Extract the (X, Y) coordinate from the center of the cell holding the provided text.  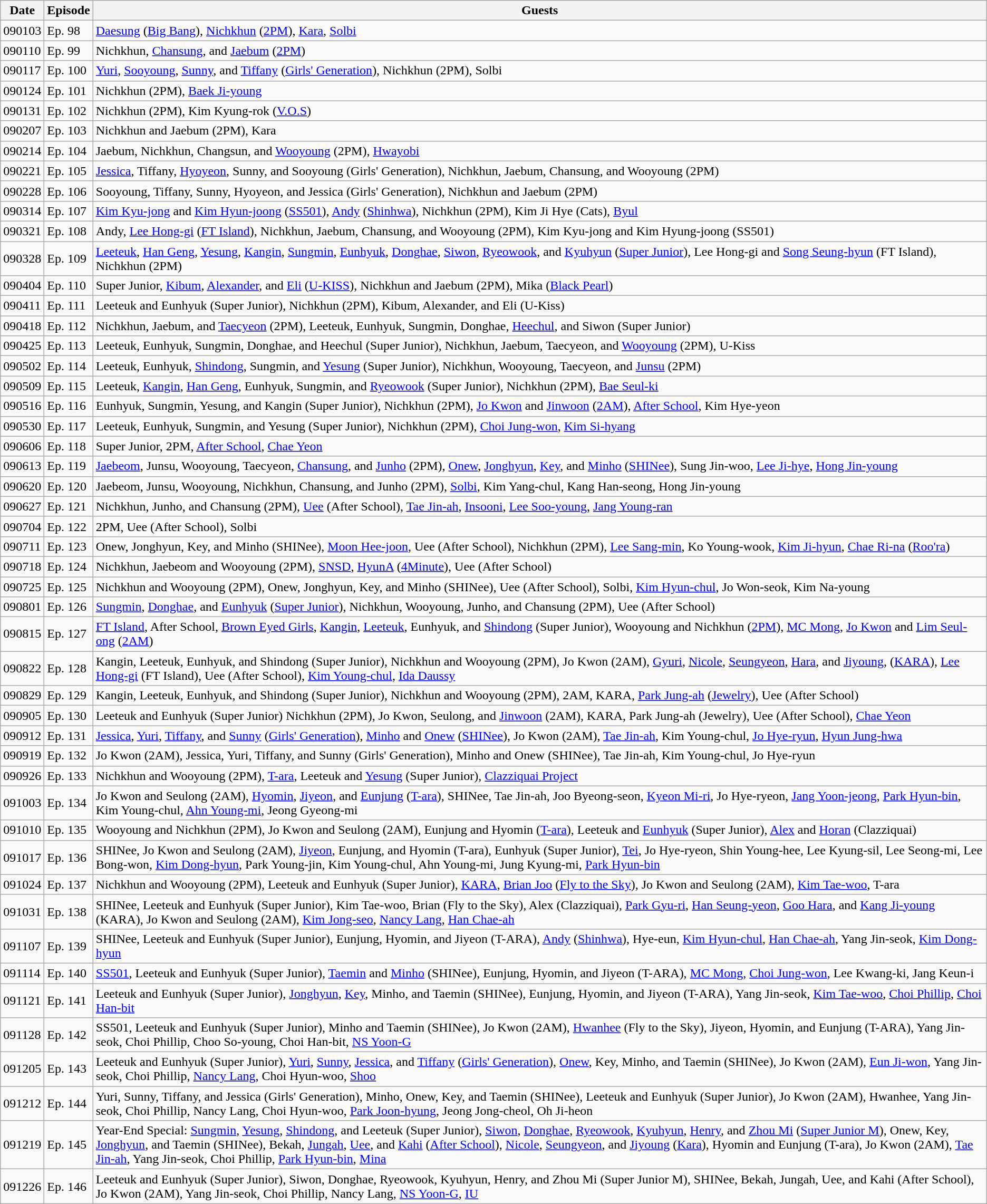
Ep. 123 (69, 546)
090314 (22, 211)
Jessica, Yuri, Tiffany, and Sunny (Girls' Generation), Minho and Onew (SHINee), Jo Kwon (2AM), Tae Jin-ah, Kim Young-chul, Jo Hye-ryun, Hyun Jung-hwa (540, 736)
091003 (22, 803)
Leeteuk and Eunhyuk (Super Junior) Nichkhun (2PM), Jo Kwon, Seulong, and Jinwoon (2AM), KARA, Park Jung-ah (Jewelry), Uee (After School), Chae Yeon (540, 716)
090718 (22, 566)
090912 (22, 736)
090110 (22, 51)
Ep. 112 (69, 326)
090207 (22, 131)
091010 (22, 830)
Ep. 146 (69, 1187)
Daesung (Big Bang), Nichkhun (2PM), Kara, Solbi (540, 31)
090328 (22, 258)
Nichkhun (2PM), Kim Kyung-rok (V.O.S) (540, 111)
Nichkhun and Wooyoung (2PM), Onew, Jonghyun, Key, and Minho (SHINee), Uee (After School), Solbi, Kim Hyun-chul, Jo Won-seok, Kim Na-young (540, 587)
090620 (22, 486)
090228 (22, 191)
Jessica, Tiffany, Hyoyeon, Sunny, and Sooyoung (Girls' Generation), Nichkhun, Jaebum, Chansung, and Wooyoung (2PM) (540, 171)
091226 (22, 1187)
Jaebeom, Junsu, Wooyoung, Taecyeon, Chansung, and Junho (2PM), Onew, Jonghyun, Key, and Minho (SHINee), Sung Jin-woo, Lee Ji-hye, Hong Jin-young (540, 466)
090221 (22, 171)
Ep. 104 (69, 151)
090829 (22, 696)
091212 (22, 1103)
Ep. 107 (69, 211)
090404 (22, 286)
Nichkhun, Jaebeom and Wooyoung (2PM), SNSD, HyunA (4Minute), Uee (After School) (540, 566)
Ep. 141 (69, 1000)
Ep. 135 (69, 830)
090214 (22, 151)
Leeteuk and Eunhyuk (Super Junior), Nichkhun (2PM), Kibum, Alexander, and Eli (U-Kiss) (540, 306)
Ep. 145 (69, 1145)
Ep. 99 (69, 51)
Ep. 138 (69, 911)
Ep. 119 (69, 466)
090822 (22, 669)
Andy, Lee Hong-gi (FT Island), Nichkhun, Jaebum, Chansung, and Wooyoung (2PM), Kim Kyu-jong and Kim Hyung-joong (SS501) (540, 231)
Nichkhun, Junho, and Chansung (2PM), Uee (After School), Tae Jin-ah, Insooni, Lee Soo-young, Jang Young-ran (540, 506)
Ep. 98 (69, 31)
Ep. 103 (69, 131)
Leeteuk, Eunhyuk, Sungmin, and Yesung (Super Junior), Nichkhun (2PM), Choi Jung-won, Kim Si-hyang (540, 426)
091017 (22, 858)
Ep. 131 (69, 736)
Ep. 142 (69, 1035)
090321 (22, 231)
090530 (22, 426)
Ep. 137 (69, 884)
090926 (22, 776)
090103 (22, 31)
Wooyoung and Nichkhun (2PM), Jo Kwon and Seulong (2AM), Eunjung and Hyomin (T-ara), Leeteuk and Eunhyuk (Super Junior), Alex and Horan (Clazziquai) (540, 830)
090117 (22, 71)
Ep. 126 (69, 607)
090613 (22, 466)
090627 (22, 506)
Ep. 115 (69, 386)
Nichkhun and Jaebum (2PM), Kara (540, 131)
Nichkhun, Chansung, and Jaebum (2PM) (540, 51)
Ep. 125 (69, 587)
090815 (22, 634)
Super Junior, 2PM, After School, Chae Yeon (540, 446)
Ep. 106 (69, 191)
2PM, Uee (After School), Solbi (540, 526)
Ep. 116 (69, 406)
Jaebum, Nichkhun, Changsun, and Wooyoung (2PM), Hwayobi (540, 151)
Yuri, Sooyoung, Sunny, and Tiffany (Girls' Generation), Nichkhun (2PM), Solbi (540, 71)
Ep. 136 (69, 858)
090919 (22, 756)
090711 (22, 546)
Ep. 114 (69, 366)
090425 (22, 346)
Sungmin, Donghae, and Eunhyuk (Super Junior), Nichkhun, Wooyoung, Junho, and Chansung (2PM), Uee (After School) (540, 607)
Ep. 122 (69, 526)
Ep. 109 (69, 258)
Sooyoung, Tiffany, Sunny, Hyoyeon, and Jessica (Girls' Generation), Nichkhun and Jaebum (2PM) (540, 191)
Ep. 139 (69, 946)
090418 (22, 326)
Ep. 100 (69, 71)
090411 (22, 306)
090516 (22, 406)
Ep. 102 (69, 111)
Nichkhun and Wooyoung (2PM), Leeteuk and Eunhyuk (Super Junior), KARA, Brian Joo (Fly to the Sky), Jo Kwon and Seulong (2AM), Kim Tae-woo, T-ara (540, 884)
090704 (22, 526)
Leeteuk, Eunhyuk, Sungmin, Donghae, and Heechul (Super Junior), Nichkhun, Jaebum, Taecyeon, and Wooyoung (2PM), U-Kiss (540, 346)
Ep. 127 (69, 634)
Jo Kwon (2AM), Jessica, Yuri, Tiffany, and Sunny (Girls' Generation), Minho and Onew (SHINee), Tae Jin-ah, Kim Young-chul, Jo Hye-ryun (540, 756)
Episode (69, 11)
Kangin, Leeteuk, Eunhyuk, and Shindong (Super Junior), Nichkhun and Wooyoung (2PM), 2AM, KARA, Park Jung-ah (Jewelry), Uee (After School) (540, 696)
Ep. 124 (69, 566)
Ep. 129 (69, 696)
090606 (22, 446)
090905 (22, 716)
091219 (22, 1145)
Ep. 130 (69, 716)
Ep. 134 (69, 803)
Ep. 110 (69, 286)
Ep. 140 (69, 973)
Kim Kyu-jong and Kim Hyun-joong (SS501), Andy (Shinhwa), Nichkhun (2PM), Kim Ji Hye (Cats), Byul (540, 211)
090131 (22, 111)
Leeteuk, Eunhyuk, Shindong, Sungmin, and Yesung (Super Junior), Nichkhun, Wooyoung, Taecyeon, and Junsu (2PM) (540, 366)
090509 (22, 386)
090725 (22, 587)
091205 (22, 1070)
091107 (22, 946)
Ep. 111 (69, 306)
Ep. 121 (69, 506)
Ep. 118 (69, 446)
Leeteuk, Kangin, Han Geng, Eunhyuk, Sungmin, and Ryeowook (Super Junior), Nichkhun (2PM), Bae Seul-ki (540, 386)
090801 (22, 607)
Ep. 101 (69, 91)
Ep. 108 (69, 231)
Date (22, 11)
091114 (22, 973)
Eunhyuk, Sungmin, Yesung, and Kangin (Super Junior), Nichkhun (2PM), Jo Kwon and Jinwoon (2AM), After School, Kim Hye-yeon (540, 406)
091121 (22, 1000)
Ep. 133 (69, 776)
091031 (22, 911)
090502 (22, 366)
091024 (22, 884)
Ep. 120 (69, 486)
Ep. 117 (69, 426)
Super Junior, Kibum, Alexander, and Eli (U-KISS), Nichkhun and Jaebum (2PM), Mika (Black Pearl) (540, 286)
Ep. 105 (69, 171)
Ep. 128 (69, 669)
Ep. 144 (69, 1103)
Ep. 113 (69, 346)
090124 (22, 91)
Jaebeom, Junsu, Wooyoung, Nichkhun, Chansung, and Junho (2PM), Solbi, Kim Yang-chul, Kang Han-seong, Hong Jin-young (540, 486)
Nichkhun, Jaebum, and Taecyeon (2PM), Leeteuk, Eunhyuk, Sungmin, Donghae, Heechul, and Siwon (Super Junior) (540, 326)
Nichkhun (2PM), Baek Ji-young (540, 91)
Ep. 143 (69, 1070)
Ep. 132 (69, 756)
Guests (540, 11)
Nichkhun and Wooyoung (2PM), T-ara, Leeteuk and Yesung (Super Junior), Clazziquai Project (540, 776)
091128 (22, 1035)
